Pinpoint the cell where the given text exists, returning its [X, Y] midpoint coordinate. 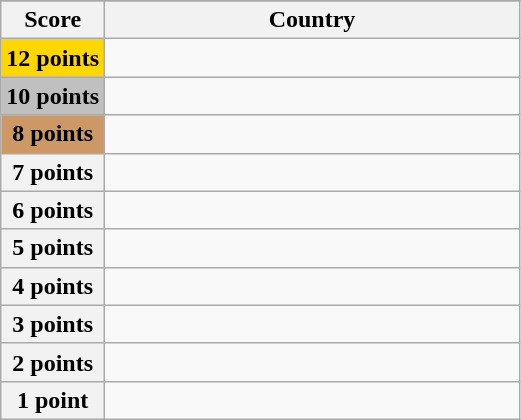
4 points [53, 286]
10 points [53, 96]
2 points [53, 362]
5 points [53, 248]
Score [53, 20]
1 point [53, 400]
7 points [53, 172]
Country [312, 20]
6 points [53, 210]
3 points [53, 324]
12 points [53, 58]
8 points [53, 134]
